From the cell containing the given text, extract its center point as [x, y] coordinate. 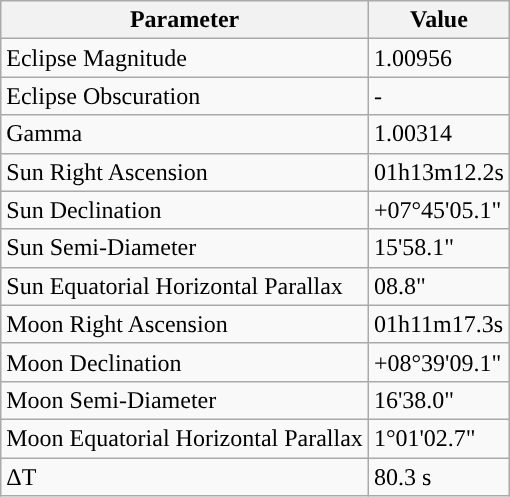
+08°39'09.1" [438, 362]
Moon Equatorial Horizontal Parallax [185, 438]
16'38.0" [438, 400]
Moon Declination [185, 362]
Sun Equatorial Horizontal Parallax [185, 286]
Sun Right Ascension [185, 172]
08.8" [438, 286]
Sun Declination [185, 210]
Gamma [185, 134]
Parameter [185, 20]
1.00956 [438, 58]
1.00314 [438, 134]
15'58.1" [438, 248]
80.3 s [438, 477]
Moon Semi-Diameter [185, 400]
Moon Right Ascension [185, 324]
01h11m17.3s [438, 324]
Eclipse Magnitude [185, 58]
ΔT [185, 477]
Eclipse Obscuration [185, 96]
Sun Semi-Diameter [185, 248]
- [438, 96]
1°01'02.7" [438, 438]
Value [438, 20]
01h13m12.2s [438, 172]
+07°45'05.1" [438, 210]
